For the text-containing cell, return its midpoint in [X, Y] coordinate format. 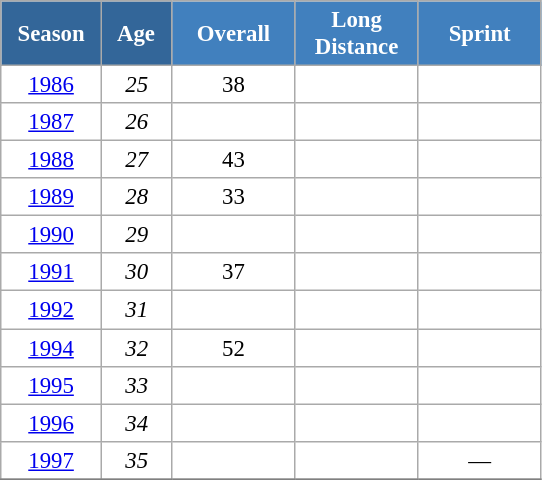
— [480, 460]
27 [136, 160]
26 [136, 122]
1991 [52, 273]
1988 [52, 160]
28 [136, 197]
37 [234, 273]
43 [234, 160]
1987 [52, 122]
31 [136, 310]
25 [136, 85]
1994 [52, 348]
32 [136, 348]
Overall [234, 34]
Long Distance [356, 34]
30 [136, 273]
1992 [52, 310]
1986 [52, 85]
35 [136, 460]
29 [136, 235]
38 [234, 85]
Season [52, 34]
34 [136, 423]
Age [136, 34]
1997 [52, 460]
1989 [52, 197]
52 [234, 348]
1990 [52, 235]
1995 [52, 385]
Sprint [480, 34]
1996 [52, 423]
